Detect which cell encompasses the target text, then output its (X, Y) center coordinate. 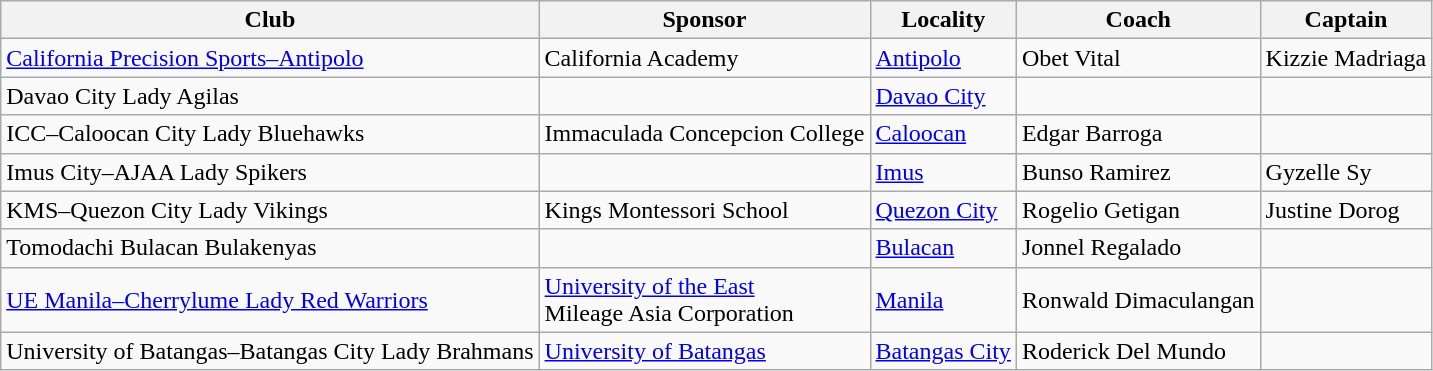
Antipolo (943, 58)
Club (270, 20)
Caloocan (943, 134)
Tomodachi Bulacan Bulakenyas (270, 248)
Immaculada Concepcion College (704, 134)
University of Batangas (704, 351)
Coach (1138, 20)
UE Manila–Cherrylume Lady Red Warriors (270, 300)
Captain (1346, 20)
KMS–Quezon City Lady Vikings (270, 210)
Davao City Lady Agilas (270, 96)
Roderick Del Mundo (1138, 351)
Davao City (943, 96)
California Academy (704, 58)
Imus City–AJAA Lady Spikers (270, 172)
Rogelio Getigan (1138, 210)
Bunso Ramirez (1138, 172)
ICC–Caloocan City Lady Bluehawks (270, 134)
Obet Vital (1138, 58)
Locality (943, 20)
Batangas City (943, 351)
Justine Dorog (1346, 210)
University of Batangas–Batangas City Lady Brahmans (270, 351)
University of the East Mileage Asia Corporation (704, 300)
Imus (943, 172)
California Precision Sports–Antipolo (270, 58)
Gyzelle Sy (1346, 172)
Manila (943, 300)
Kings Montessori School (704, 210)
Quezon City (943, 210)
Sponsor (704, 20)
Kizzie Madriaga (1346, 58)
Edgar Barroga (1138, 134)
Bulacan (943, 248)
Jonnel Regalado (1138, 248)
Ronwald Dimaculangan (1138, 300)
